Extract the (X, Y) coordinate from the center of the cell holding the provided text.  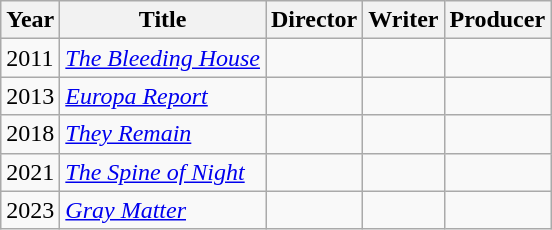
They Remain (163, 134)
Title (163, 20)
2013 (30, 96)
2011 (30, 58)
Director (314, 20)
The Spine of Night (163, 172)
Writer (404, 20)
Gray Matter (163, 210)
The Bleeding House (163, 58)
Year (30, 20)
Europa Report (163, 96)
2021 (30, 172)
2023 (30, 210)
2018 (30, 134)
Producer (498, 20)
